Search for the cell housing the specified text and yield its (X, Y) center coordinate. 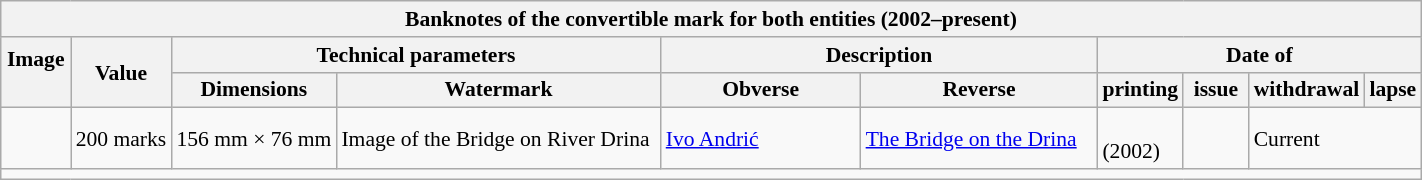
The Bridge on the Drina (980, 138)
Dimensions (254, 90)
Image of the Bridge on River Drina (498, 138)
Ivo Andrić (761, 138)
(2002) (1140, 138)
Description (880, 55)
Banknotes of the convertible mark for both entities (2002–present) (711, 19)
lapse (1392, 90)
Image (36, 72)
Value (122, 72)
Reverse (980, 90)
Watermark (498, 90)
156 mm × 76 mm (254, 138)
Date of (1259, 55)
Technical parameters (416, 55)
printing (1140, 90)
withdrawal (1307, 90)
Current (1336, 138)
issue (1216, 90)
Obverse (761, 90)
200 marks (122, 138)
